Pinpoint the cell where the given text exists, returning its [X, Y] midpoint coordinate. 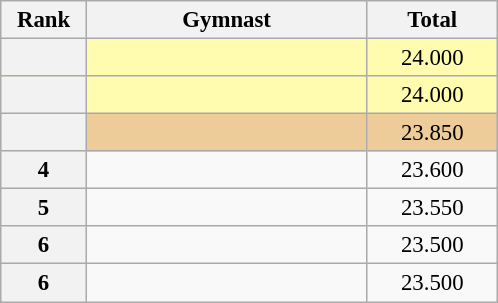
4 [44, 170]
Gymnast [226, 20]
5 [44, 208]
Rank [44, 20]
Total [432, 20]
23.850 [432, 133]
23.550 [432, 208]
23.600 [432, 170]
